Scan for the cell matching the given text and deliver its (X, Y) coordinate at center. 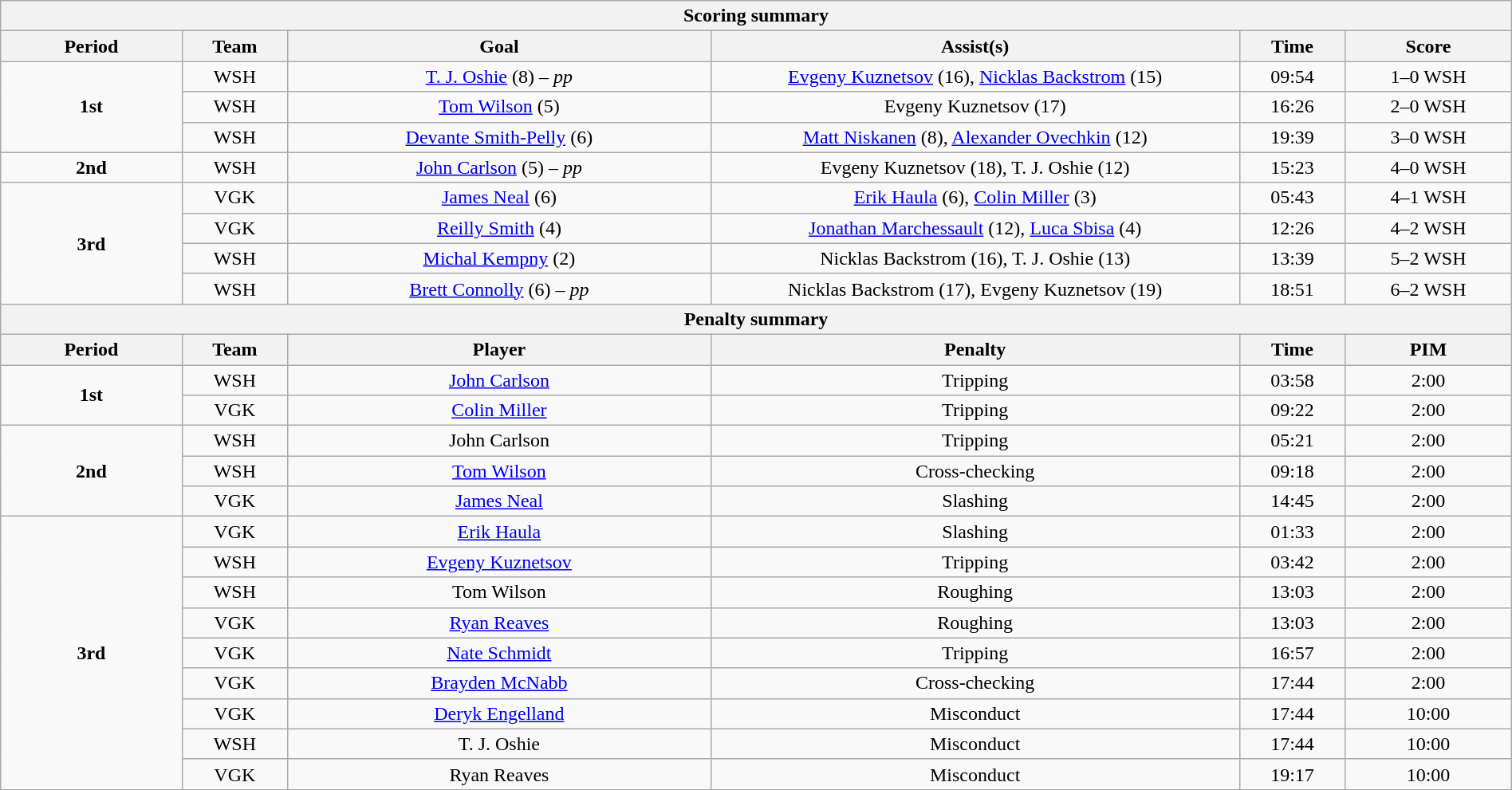
Score (1428, 46)
18:51 (1292, 289)
Erik Haula (499, 532)
4–2 WSH (1428, 228)
19:39 (1292, 137)
Evgeny Kuznetsov (18), T. J. Oshie (12) (975, 167)
Jonathan Marchessault (12), Luca Sbisa (4) (975, 228)
09:18 (1292, 471)
Player (499, 349)
4–1 WSH (1428, 198)
Goal (499, 46)
T. J. Oshie (499, 744)
05:43 (1292, 198)
James Neal (499, 501)
16:26 (1292, 107)
13:39 (1292, 258)
John Carlson (5) – pp (499, 167)
PIM (1428, 349)
James Neal (6) (499, 198)
Devante Smith-Pelly (6) (499, 137)
Evgeny Kuznetsov (16), Nicklas Backstrom (15) (975, 77)
12:26 (1292, 228)
09:54 (1292, 77)
05:21 (1292, 441)
Michal Kempny (2) (499, 258)
03:42 (1292, 562)
09:22 (1292, 411)
Scoring summary (756, 16)
14:45 (1292, 501)
5–2 WSH (1428, 258)
Tom Wilson (5) (499, 107)
Brayden McNabb (499, 683)
01:33 (1292, 532)
Colin Miller (499, 411)
1–0 WSH (1428, 77)
Penalty summary (756, 319)
Erik Haula (6), Colin Miller (3) (975, 198)
Brett Connolly (6) – pp (499, 289)
Deryk Engelland (499, 713)
Evgeny Kuznetsov (499, 562)
4–0 WSH (1428, 167)
03:58 (1292, 380)
Assist(s) (975, 46)
19:17 (1292, 774)
2–0 WSH (1428, 107)
T. J. Oshie (8) – pp (499, 77)
Evgeny Kuznetsov (17) (975, 107)
Penalty (975, 349)
6–2 WSH (1428, 289)
16:57 (1292, 653)
Nicklas Backstrom (17), Evgeny Kuznetsov (19) (975, 289)
3–0 WSH (1428, 137)
Reilly Smith (4) (499, 228)
Nicklas Backstrom (16), T. J. Oshie (13) (975, 258)
Nate Schmidt (499, 653)
Matt Niskanen (8), Alexander Ovechkin (12) (975, 137)
15:23 (1292, 167)
